Provide the (X, Y) coordinate of the cell's center where the given text is located.  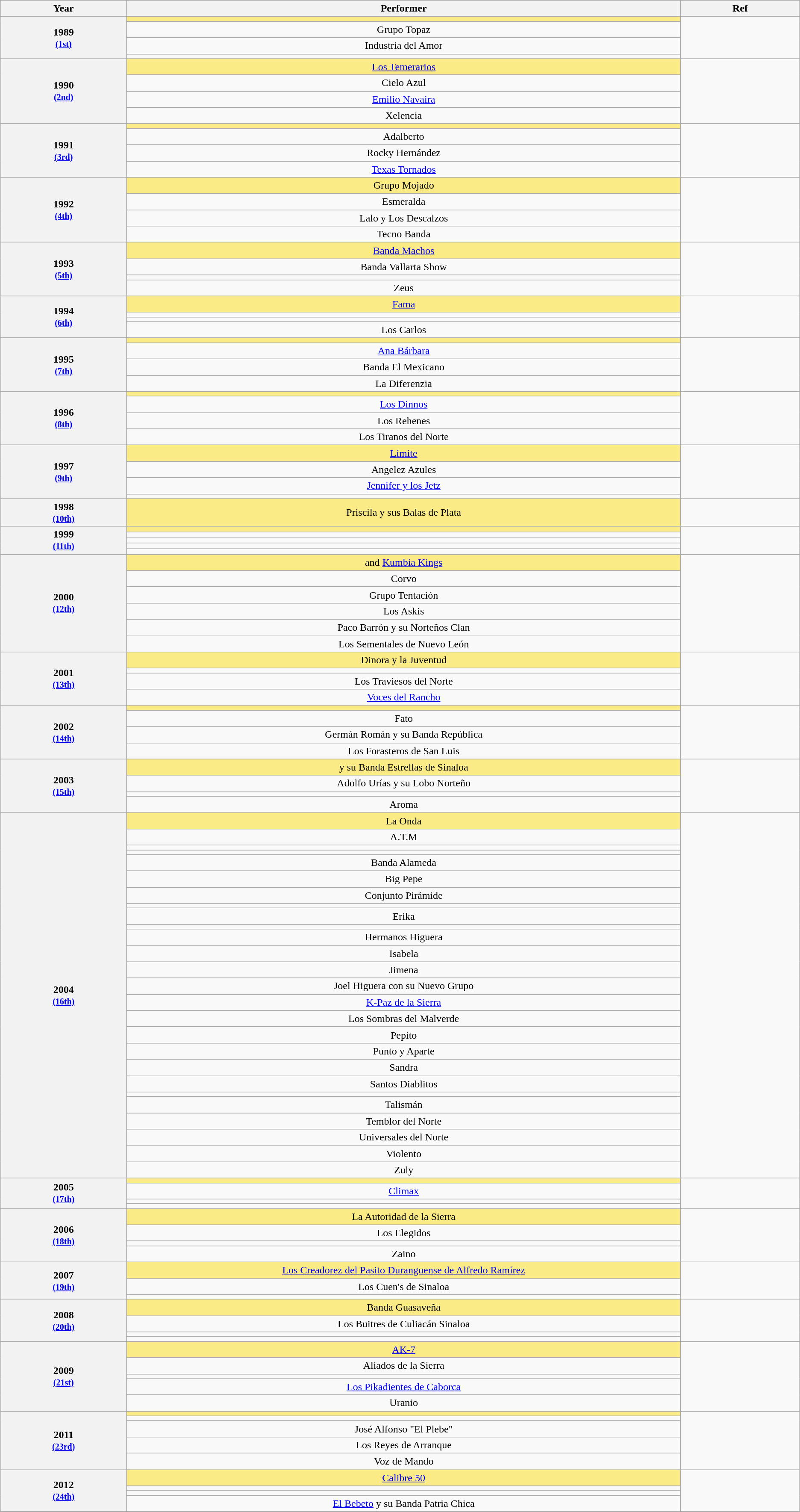
Voces del Rancho (404, 697)
La Onda (404, 821)
Germán Román y su Banda República (404, 735)
1997 (9th) (64, 472)
Temblor del Norte (404, 1121)
Hermanos Higuera (404, 937)
Ana Bárbara (404, 351)
Aroma (404, 804)
Performer (404, 9)
Texas Tornados (404, 169)
2012 (24th) (64, 1490)
Lalo y Los Descalzos (404, 218)
Grupo Topaz (404, 30)
Esmeralda (404, 202)
Banda Alameda (404, 863)
Industria del Amor (404, 46)
Banda Vallarta Show (404, 267)
Isabela (404, 954)
Sandra (404, 1067)
1994 (6th) (64, 317)
Rocky Hernández (404, 153)
2011 (23rd) (64, 1440)
1999 (11th) (64, 540)
Dinora y la Juventud (404, 660)
Ref (740, 9)
La Autoridad de la Sierra (404, 1217)
Los Buitres de Culiacán Sinaloa (404, 1324)
Los Sementales de Nuevo León (404, 644)
Los Tiranos del Norte (404, 437)
Jennifer y los Jetz (404, 486)
1989 (1st) (64, 38)
2001 (13th) (64, 679)
Fama (404, 304)
Violento (404, 1154)
2006 (18th) (64, 1235)
1992 (4th) (64, 210)
2007 (19th) (64, 1280)
Zuly (404, 1170)
Priscila y sus Balas de Plata (404, 512)
Year (64, 9)
Paco Barrón y su Norteños Clan (404, 627)
2008 (20th) (64, 1320)
Jimena (404, 970)
Banda El Mexicano (404, 367)
Banda Machos (404, 251)
La Diferenzia (404, 384)
Climax (404, 1191)
Adalberto (404, 136)
Los Creadorez del Pasito Duranguense de Alfredo Ramírez (404, 1270)
Grupo Mojado (404, 186)
Voz de Mando (404, 1461)
Pepito (404, 1035)
Los Carlos (404, 330)
Adolfo Urías y su Lobo Norteño (404, 783)
Los Pikadientes de Caborca (404, 1387)
Corvo (404, 579)
Joel Higuera con su Nuevo Grupo (404, 986)
Límite (404, 453)
Calibre 50 (404, 1477)
2005 (17th) (64, 1193)
1995 (7th) (64, 364)
Los Dinnos (404, 405)
2003 (15th) (64, 786)
Fato (404, 718)
and Kumbia Kings (404, 562)
Cielo Azul (404, 83)
Banda Guasaveña (404, 1308)
Xelencia (404, 115)
AK-7 (404, 1350)
Angelez Azules (404, 470)
1998 (10th) (64, 512)
Erika (404, 916)
2009 (21st) (64, 1376)
Los Rehenes (404, 421)
Los Reyes de Arranque (404, 1445)
Conjunto Pirámide (404, 895)
José Alfonso "El Plebe" (404, 1429)
Zeus (404, 288)
2002 (14th) (64, 732)
Uranio (404, 1403)
Zaino (404, 1254)
1990 (2nd) (64, 91)
1993 (5th) (64, 269)
El Bebeto y su Banda Patria Chica (404, 1503)
Santos Diablitos (404, 1084)
Grupo Tentación (404, 595)
y su Banda Estrellas de Sinaloa (404, 767)
Los Askis (404, 611)
A.T.M (404, 837)
Los Elegidos (404, 1233)
K-Paz de la Sierra (404, 1002)
Los Traviesos del Norte (404, 681)
2000 (12th) (64, 603)
Los Cuen's de Sinaloa (404, 1287)
1991 (3rd) (64, 151)
Tecno Banda (404, 234)
Universales del Norte (404, 1137)
2004 (16th) (64, 995)
Los Sombras del Malverde (404, 1019)
Los Temerarios (404, 67)
1996 (8th) (64, 418)
Aliados de la Sierra (404, 1366)
Big Pepe (404, 879)
Punto y Aparte (404, 1051)
Talismán (404, 1105)
Emilio Navaira (404, 99)
Los Forasteros de San Luis (404, 751)
